Identify which cell holds the provided text, then report its [X, Y] central coordinate. 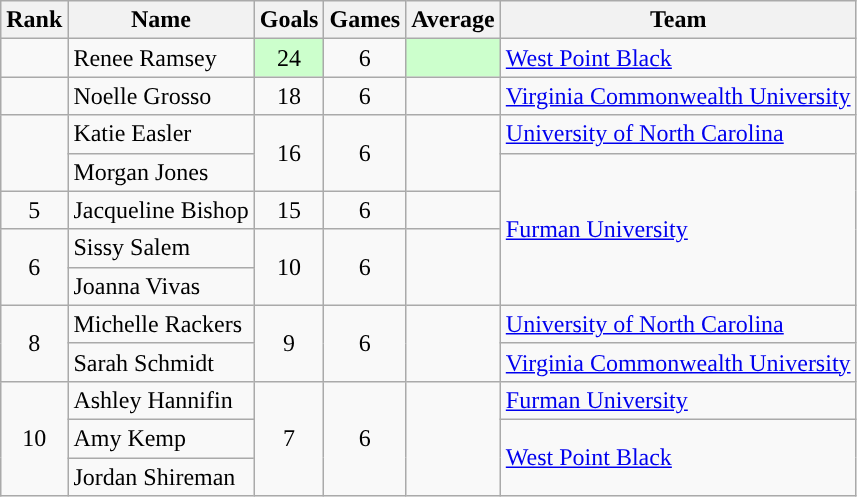
Morgan Jones [161, 172]
16 [289, 153]
Jacqueline Bishop [161, 210]
24 [289, 58]
15 [289, 210]
Games [365, 20]
Joanna Vivas [161, 286]
Amy Kemp [161, 438]
7 [289, 438]
5 [34, 210]
Sissy Salem [161, 248]
Noelle Grosso [161, 96]
Katie Easler [161, 134]
8 [34, 343]
Jordan Shireman [161, 477]
Ashley Hannifin [161, 400]
Michelle Rackers [161, 324]
9 [289, 343]
Renee Ramsey [161, 58]
Average [454, 20]
Rank [34, 20]
Name [161, 20]
Sarah Schmidt [161, 362]
Team [678, 20]
18 [289, 96]
Goals [289, 20]
